Provide the (X, Y) coordinate of the cell's center where the given text is located.  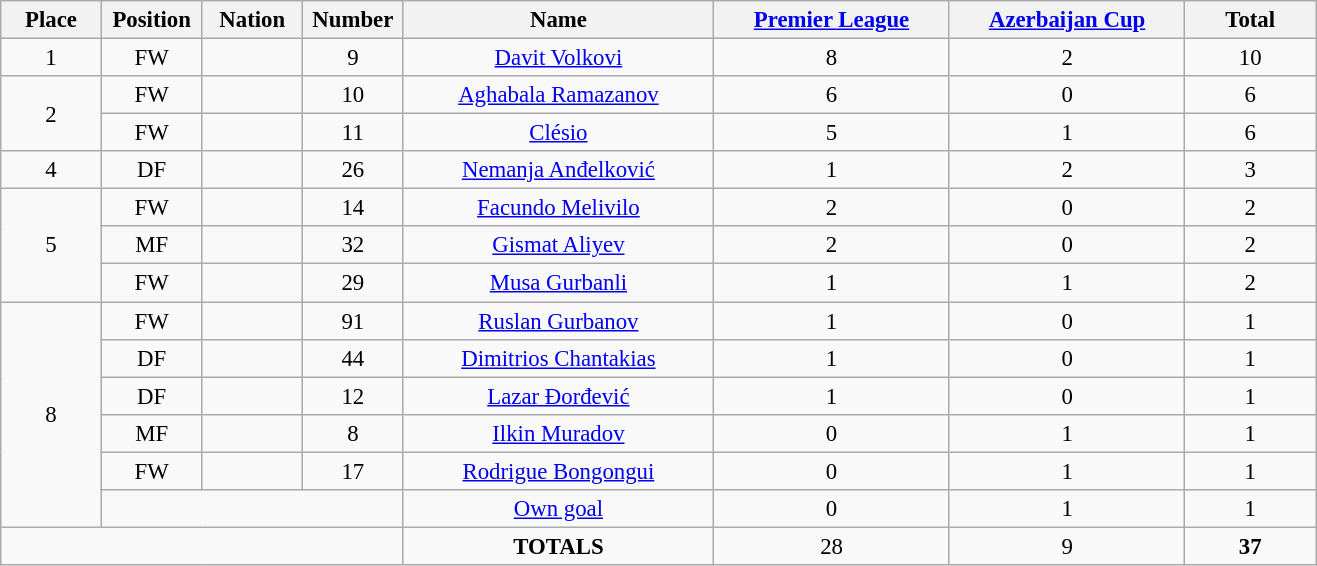
TOTALS (558, 546)
26 (354, 170)
Musa Gurbanli (558, 283)
29 (354, 283)
Rodrigue Bongongui (558, 471)
17 (354, 471)
32 (354, 245)
28 (832, 546)
14 (354, 208)
Place (52, 20)
11 (354, 133)
Position (152, 20)
Ruslan Gurbanov (558, 321)
Azerbaijan Cup (1067, 20)
Davit Volkovi (558, 58)
Ilkin Muradov (558, 433)
3 (1250, 170)
Aghabala Ramazanov (558, 95)
44 (354, 358)
Premier League (832, 20)
Own goal (558, 509)
12 (354, 396)
Facundo Melivilo (558, 208)
Name (558, 20)
Lazar Đorđević (558, 396)
Nation (252, 20)
91 (354, 321)
Gismat Aliyev (558, 245)
Nemanja Anđelković (558, 170)
37 (1250, 546)
Total (1250, 20)
Clésio (558, 133)
Dimitrios Chantakias (558, 358)
4 (52, 170)
Number (354, 20)
